Extract the [X, Y] coordinate from the center of the cell holding the provided text.  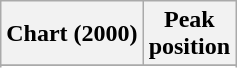
Peakposition [189, 34]
Chart (2000) [72, 34]
